Return the [x, y] coordinate for the center point of the cell that contains the specified text.  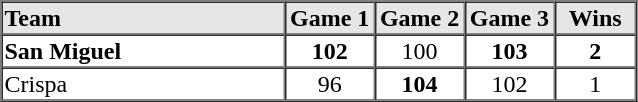
104 [420, 84]
96 [330, 84]
San Miguel [144, 50]
Crispa [144, 84]
Team [144, 18]
1 [595, 84]
Game 3 [509, 18]
Game 2 [420, 18]
103 [509, 50]
2 [595, 50]
100 [420, 50]
Wins [595, 18]
Game 1 [330, 18]
